Provide the [x, y] coordinate of the cell's center where the given text is located.  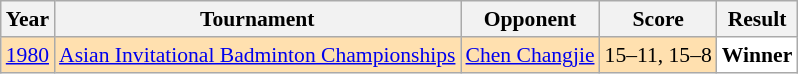
Chen Changjie [530, 55]
Score [658, 19]
Year [28, 19]
Asian Invitational Badminton Championships [257, 55]
Winner [758, 55]
Result [758, 19]
1980 [28, 55]
Tournament [257, 19]
Opponent [530, 19]
15–11, 15–8 [658, 55]
